For the text-containing cell, return its midpoint in [X, Y] coordinate format. 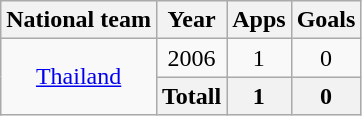
Totall [191, 96]
Goals [326, 20]
Year [191, 20]
National team [79, 20]
Apps [259, 20]
2006 [191, 58]
Thailand [79, 77]
